Scan for the cell matching the given text and deliver its [X, Y] coordinate at center. 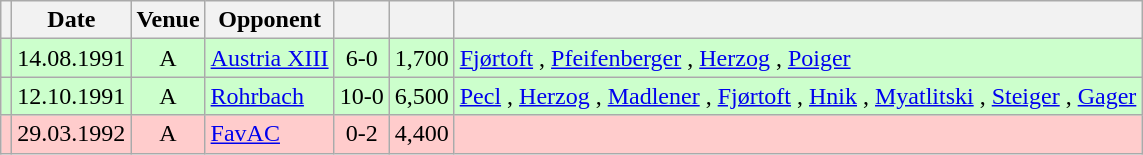
4,400 [422, 134]
Date [72, 20]
Rohrbach [270, 96]
10-0 [362, 96]
FavAC [270, 134]
1,700 [422, 58]
12.10.1991 [72, 96]
Austria XIII [270, 58]
Pecl , Herzog , Madlener , Fjørtoft , Hnik , Myatlitski , Steiger , Gager [798, 96]
29.03.1992 [72, 134]
6-0 [362, 58]
0-2 [362, 134]
Venue [168, 20]
Fjørtoft , Pfeifenberger , Herzog , Poiger [798, 58]
14.08.1991 [72, 58]
6,500 [422, 96]
Opponent [270, 20]
